Extract the [X, Y] coordinate from the center of the cell holding the provided text.  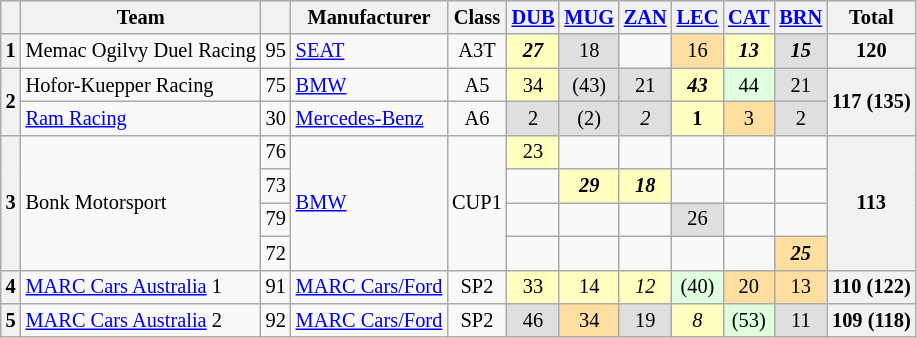
23 [534, 152]
43 [698, 85]
MUG [589, 17]
113 [871, 202]
(40) [698, 287]
73 [276, 186]
117 (135) [871, 102]
92 [276, 320]
26 [698, 219]
BRN [800, 17]
Hofor-Kuepper Racing [141, 85]
Memac Ogilvy Duel Racing [141, 51]
25 [800, 253]
A5 [477, 85]
14 [589, 287]
CAT [748, 17]
(53) [748, 320]
33 [534, 287]
29 [589, 186]
(43) [589, 85]
SEAT [369, 51]
12 [646, 287]
A6 [477, 118]
91 [276, 287]
A3T [477, 51]
4 [11, 287]
72 [276, 253]
19 [646, 320]
(2) [589, 118]
8 [698, 320]
LEC [698, 17]
30 [276, 118]
Team [141, 17]
11 [800, 320]
Bonk Motorsport [141, 202]
CUP1 [477, 202]
Manufacturer [369, 17]
DUB [534, 17]
109 (118) [871, 320]
27 [534, 51]
120 [871, 51]
Total [871, 17]
20 [748, 287]
ZAN [646, 17]
76 [276, 152]
Ram Racing [141, 118]
5 [11, 320]
110 (122) [871, 287]
Mercedes-Benz [369, 118]
MARC Cars Australia 1 [141, 287]
MARC Cars Australia 2 [141, 320]
95 [276, 51]
79 [276, 219]
44 [748, 85]
75 [276, 85]
15 [800, 51]
Class [477, 17]
46 [534, 320]
16 [698, 51]
